Identify which cell holds the provided text, then report its [x, y] central coordinate. 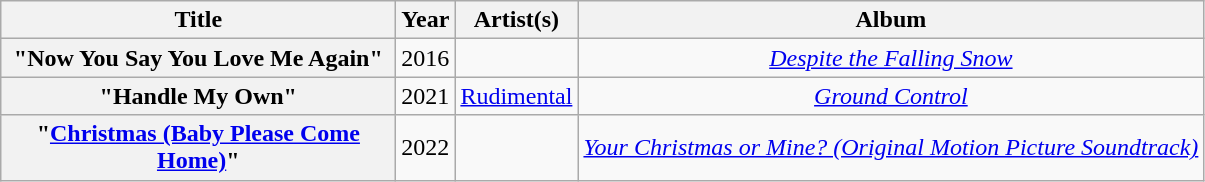
2022 [426, 148]
Artist(s) [516, 20]
Title [198, 20]
Rudimental [516, 96]
"Christmas (Baby Please Come Home)" [198, 148]
"Now You Say You Love Me Again" [198, 58]
2021 [426, 96]
Year [426, 20]
2016 [426, 58]
Album [891, 20]
"Handle My Own" [198, 96]
Your Christmas or Mine? (Original Motion Picture Soundtrack) [891, 148]
Despite the Falling Snow [891, 58]
Ground Control [891, 96]
